Return (x, y) of the center of cell containing provided text 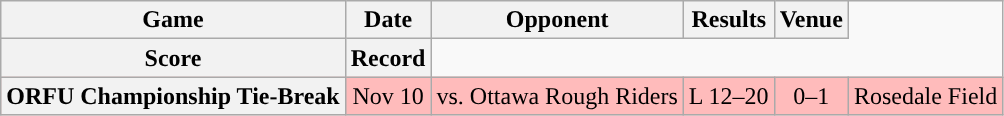
Nov 10 (388, 96)
Opponent (557, 20)
Game (173, 20)
0–1 (811, 96)
Score (173, 58)
L 12–20 (728, 96)
Rosedale Field (925, 96)
vs. Ottawa Rough Riders (557, 96)
Venue (811, 20)
Date (388, 20)
Results (728, 20)
ORFU Championship Tie-Break (173, 96)
Record (388, 58)
